Scan for the cell matching the given text and deliver its [X, Y] coordinate at center. 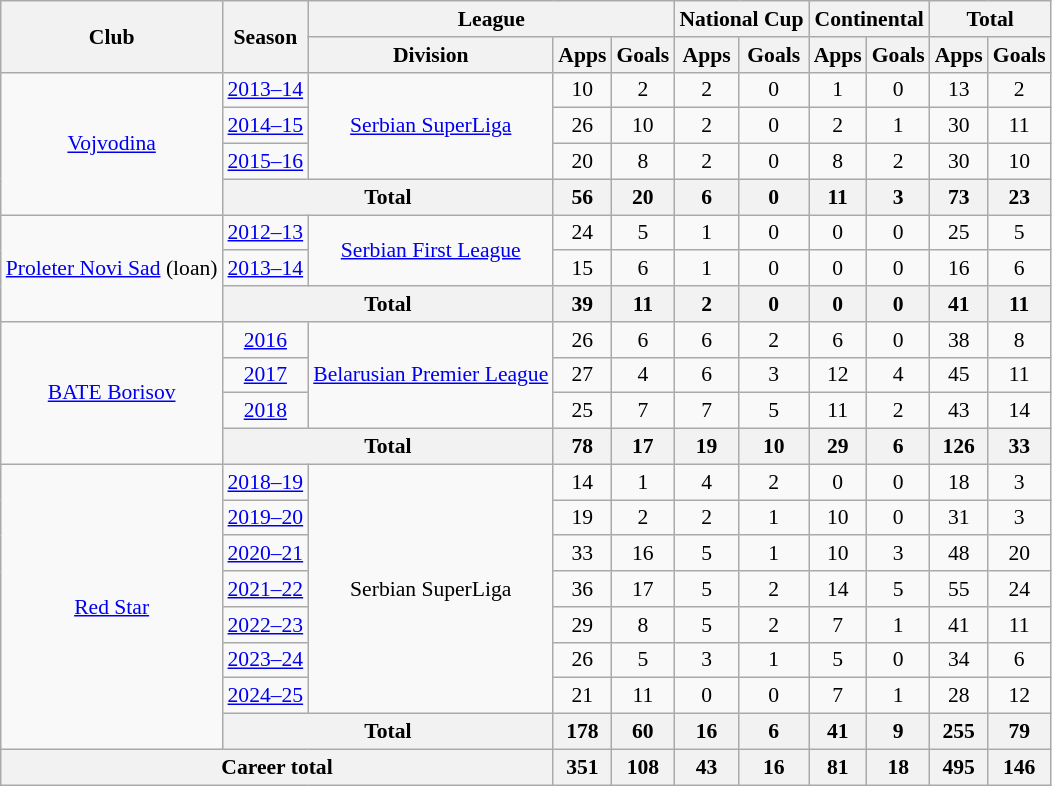
2023–24 [266, 660]
National Cup [741, 19]
81 [838, 767]
39 [582, 304]
36 [582, 589]
45 [959, 375]
2022–23 [266, 625]
495 [959, 767]
27 [582, 375]
Proleter Novi Sad (loan) [112, 268]
Belarusian Premier League [430, 376]
9 [898, 732]
15 [582, 269]
34 [959, 660]
28 [959, 696]
31 [959, 518]
55 [959, 589]
Red Star [112, 606]
Continental [870, 19]
23 [1020, 197]
League [491, 19]
78 [582, 447]
2019–20 [266, 518]
2021–22 [266, 589]
56 [582, 197]
Career total [278, 767]
73 [959, 197]
126 [959, 447]
2024–25 [266, 696]
255 [959, 732]
Vojvodina [112, 143]
38 [959, 340]
Division [430, 55]
48 [959, 554]
13 [959, 90]
108 [642, 767]
2018–19 [266, 482]
Season [266, 36]
351 [582, 767]
2012–13 [266, 233]
21 [582, 696]
2014–15 [266, 126]
Serbian First League [430, 250]
60 [642, 732]
2016 [266, 340]
BATE Borisov [112, 393]
2015–16 [266, 162]
Club [112, 36]
146 [1020, 767]
2017 [266, 375]
79 [1020, 732]
2020–21 [266, 554]
2018 [266, 411]
178 [582, 732]
